Determine the [x, y] coordinate at the center of the cell enclosing the given text.  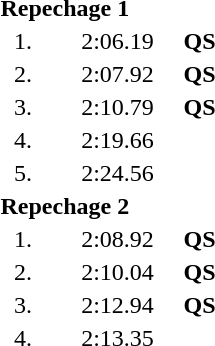
2:19.66 [118, 140]
2:07.92 [118, 74]
2:10.04 [118, 272]
2:10.79 [118, 107]
2:08.92 [118, 239]
2:06.19 [118, 41]
2:12.94 [118, 305]
2:24.56 [118, 173]
